Detect which cell encompasses the target text, then output its [x, y] center coordinate. 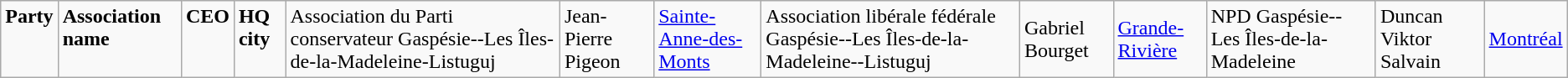
Montréal [1526, 39]
HQ city [260, 39]
NPD Gaspésie--Les Îles-de-la-Madeleine [1291, 39]
Jean-Pierre Pigeon [606, 39]
Grande-Rivière [1159, 39]
Duncan Viktor Salvain [1430, 39]
Association du Parti conservateur Gaspésie--Les Îles-de-la-Madeleine-Listuguj [422, 39]
CEO [208, 39]
Association libérale fédérale Gaspésie--Les Îles-de-la-Madeleine--Listuguj [891, 39]
Association name [119, 39]
Sainte-Anne-des-Monts [708, 39]
Gabriel Bourget [1066, 39]
Party [29, 39]
